Return the [X, Y] coordinate for the center point of the cell that contains the specified text.  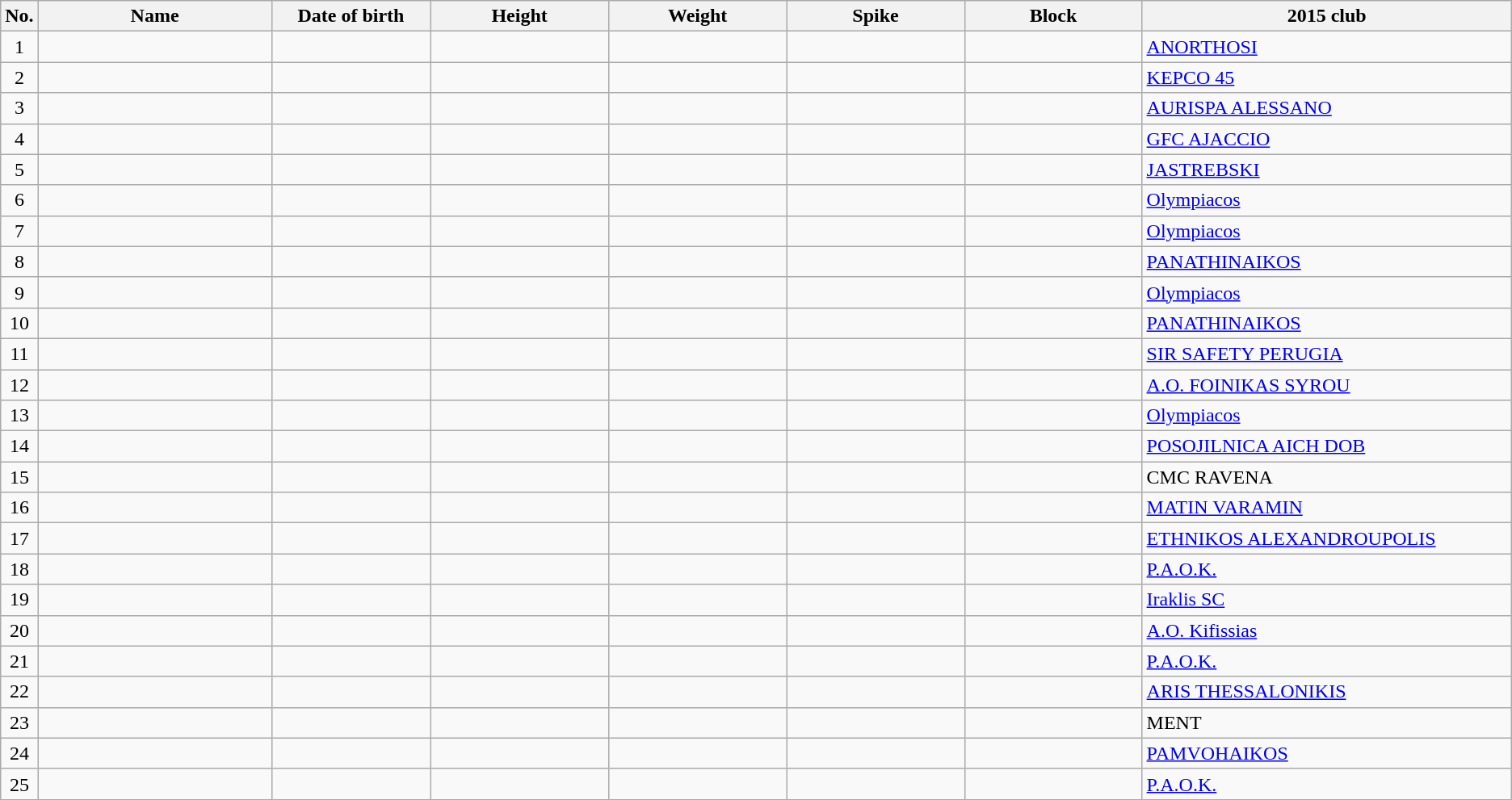
13 [19, 416]
PAMVOHAIKOS [1326, 753]
1 [19, 47]
5 [19, 170]
16 [19, 508]
15 [19, 477]
Height [519, 16]
22 [19, 692]
ETHNIKOS ALEXANDROUPOLIS [1326, 538]
ARIS THESSALONIKIS [1326, 692]
12 [19, 385]
25 [19, 784]
11 [19, 354]
CMC RAVENA [1326, 477]
4 [19, 139]
Date of birth [351, 16]
21 [19, 661]
9 [19, 292]
SIR SAFETY PERUGIA [1326, 354]
JASTREBSKI [1326, 170]
A.O. Kifissias [1326, 630]
3 [19, 108]
6 [19, 200]
24 [19, 753]
23 [19, 723]
ANORTHOSI [1326, 47]
14 [19, 446]
POSOJILNICA AICH DOB [1326, 446]
17 [19, 538]
KEPCO 45 [1326, 77]
Iraklis SC [1326, 600]
19 [19, 600]
A.O. FOINIKAS SYROU [1326, 385]
AURISPA ALESSANO [1326, 108]
GFC AJACCIO [1326, 139]
20 [19, 630]
Weight [698, 16]
7 [19, 231]
8 [19, 262]
No. [19, 16]
10 [19, 323]
Spike [876, 16]
2015 club [1326, 16]
Name [155, 16]
18 [19, 569]
MATIN VARAMIN [1326, 508]
MENT [1326, 723]
2 [19, 77]
Block [1053, 16]
